Pinpoint the cell where the given text exists, returning its [X, Y] midpoint coordinate. 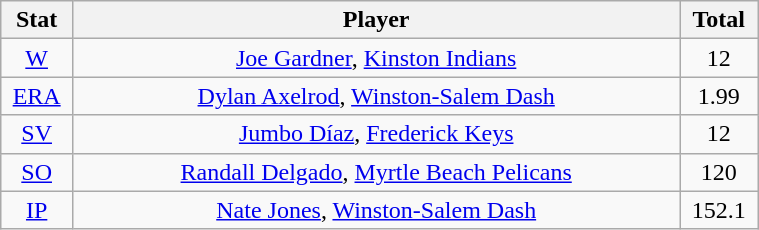
Joe Gardner, Kinston Indians [376, 58]
IP [37, 210]
SO [37, 172]
1.99 [719, 96]
Jumbo Díaz, Frederick Keys [376, 134]
W [37, 58]
Nate Jones, Winston-Salem Dash [376, 210]
120 [719, 172]
Total [719, 20]
Stat [37, 20]
Player [376, 20]
SV [37, 134]
ERA [37, 96]
Dylan Axelrod, Winston-Salem Dash [376, 96]
Randall Delgado, Myrtle Beach Pelicans [376, 172]
152.1 [719, 210]
